Identify which cell holds the provided text, then report its [x, y] central coordinate. 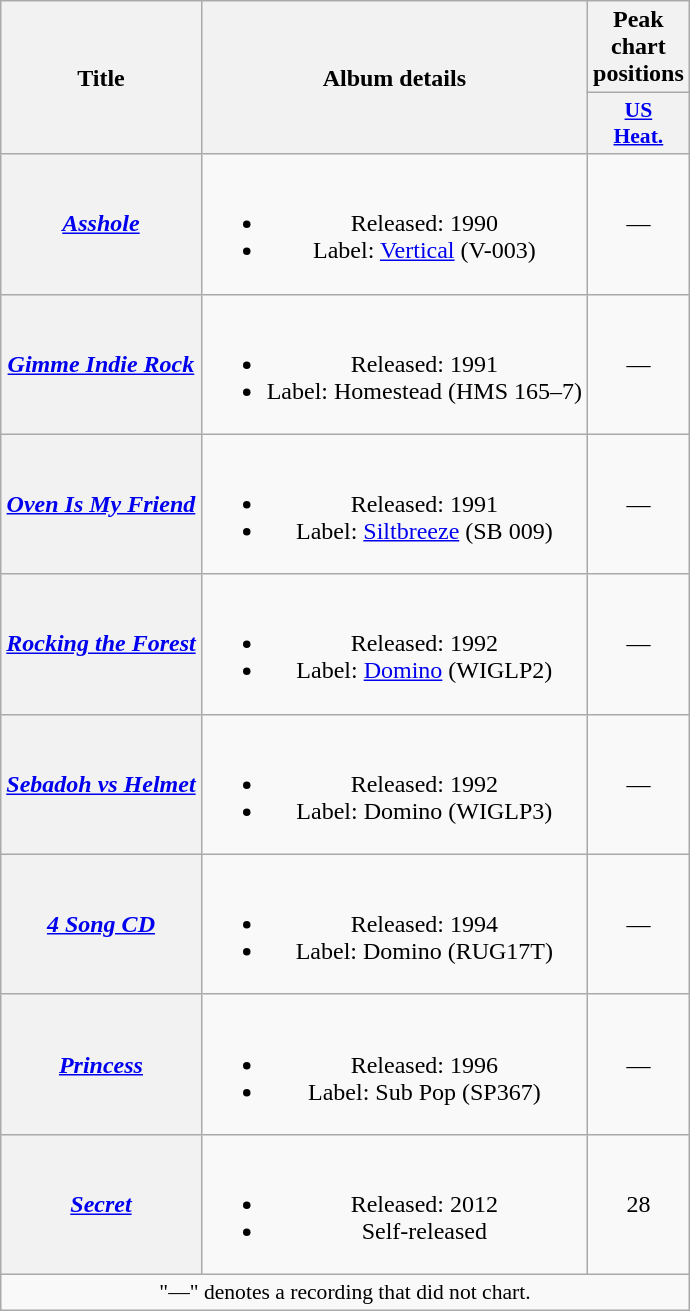
Released: 1991Label: Siltbreeze (SB 009) [394, 504]
Oven Is My Friend [101, 504]
Released: 1994Label: Domino (RUG17T) [394, 924]
Gimme Indie Rock [101, 364]
Peak chart positions [639, 47]
Princess [101, 1064]
Released: 1992Label: Domino (WIGLP2) [394, 644]
Asshole [101, 224]
Released: 2012Self-released [394, 1204]
28 [639, 1204]
Released: 1992Label: Domino (WIGLP3) [394, 784]
USHeat. [639, 124]
Title [101, 78]
Sebadoh vs Helmet [101, 784]
Album details [394, 78]
Released: 1996Label: Sub Pop (SP367) [394, 1064]
Released: 1991Label: Homestead (HMS 165–7) [394, 364]
Rocking the Forest [101, 644]
4 Song CD [101, 924]
Secret [101, 1204]
Released: 1990Label: Vertical (V-003) [394, 224]
"—" denotes a recording that did not chart. [346, 1292]
